Pinpoint the cell where the given text exists, returning its [X, Y] midpoint coordinate. 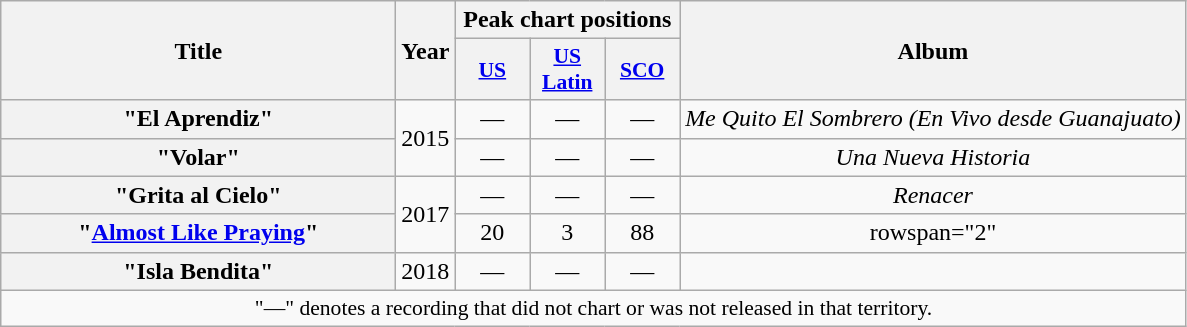
2018 [426, 271]
"—" denotes a recording that did not chart or was not released in that territory. [594, 308]
88 [642, 233]
SCO [642, 70]
USLatin [568, 70]
rowspan="2" [934, 233]
"Almost Like Praying" [198, 233]
Me Quito El Sombrero (En Vivo desde Guanajuato) [934, 119]
"Volar" [198, 157]
"El Aprendiz" [198, 119]
"Isla Bendita" [198, 271]
US [492, 70]
Una Nueva Historia [934, 157]
20 [492, 233]
2015 [426, 138]
Title [198, 50]
Year [426, 50]
2017 [426, 214]
Renacer [934, 195]
Peak chart positions [568, 20]
3 [568, 233]
"Grita al Cielo" [198, 195]
Album [934, 50]
